Return the [x, y] coordinate for the center point of the cell that contains the specified text.  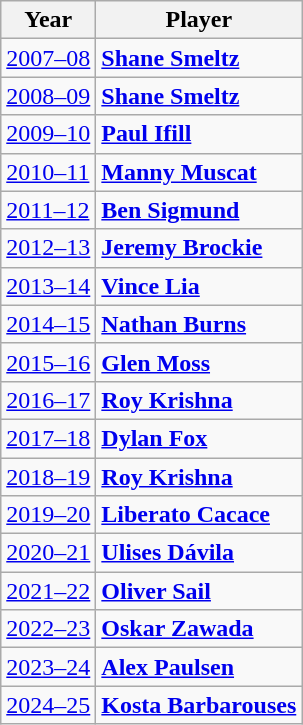
Oskar Zawada [199, 629]
Glen Moss [199, 362]
2017–18 [48, 438]
Alex Paulsen [199, 667]
2015–16 [48, 362]
Dylan Fox [199, 438]
Kosta Barbarouses [199, 705]
Liberato Cacace [199, 515]
2020–21 [48, 553]
Paul Ifill [199, 134]
2024–25 [48, 705]
Ulises Dávila [199, 553]
2012–13 [48, 248]
Jeremy Brockie [199, 248]
2022–23 [48, 629]
2007–08 [48, 58]
Manny Muscat [199, 172]
2008–09 [48, 96]
2018–19 [48, 477]
2016–17 [48, 400]
Year [48, 20]
Nathan Burns [199, 324]
Player [199, 20]
2011–12 [48, 210]
2021–22 [48, 591]
Ben Sigmund [199, 210]
2013–14 [48, 286]
2019–20 [48, 515]
2010–11 [48, 172]
Oliver Sail [199, 591]
2014–15 [48, 324]
Vince Lia [199, 286]
2009–10 [48, 134]
2023–24 [48, 667]
